Pinpoint the cell where the given text exists, returning its (X, Y) midpoint coordinate. 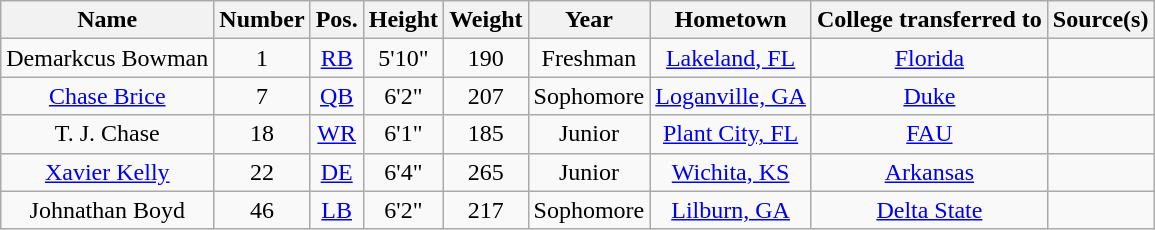
46 (262, 210)
Source(s) (1100, 20)
207 (486, 96)
Duke (929, 96)
Chase Brice (108, 96)
265 (486, 172)
22 (262, 172)
Pos. (336, 20)
Delta State (929, 210)
217 (486, 210)
5'10" (403, 58)
LB (336, 210)
6'1" (403, 134)
Plant City, FL (731, 134)
Loganville, GA (731, 96)
Weight (486, 20)
Xavier Kelly (108, 172)
DE (336, 172)
RB (336, 58)
7 (262, 96)
QB (336, 96)
Arkansas (929, 172)
190 (486, 58)
T. J. Chase (108, 134)
Lilburn, GA (731, 210)
Demarkcus Bowman (108, 58)
Name (108, 20)
1 (262, 58)
185 (486, 134)
18 (262, 134)
6'4" (403, 172)
Lakeland, FL (731, 58)
Florida (929, 58)
WR (336, 134)
Johnathan Boyd (108, 210)
Wichita, KS (731, 172)
FAU (929, 134)
Year (589, 20)
College transferred to (929, 20)
Height (403, 20)
Hometown (731, 20)
Number (262, 20)
Freshman (589, 58)
